Return the (X, Y) coordinate for the center point of the cell that contains the specified text.  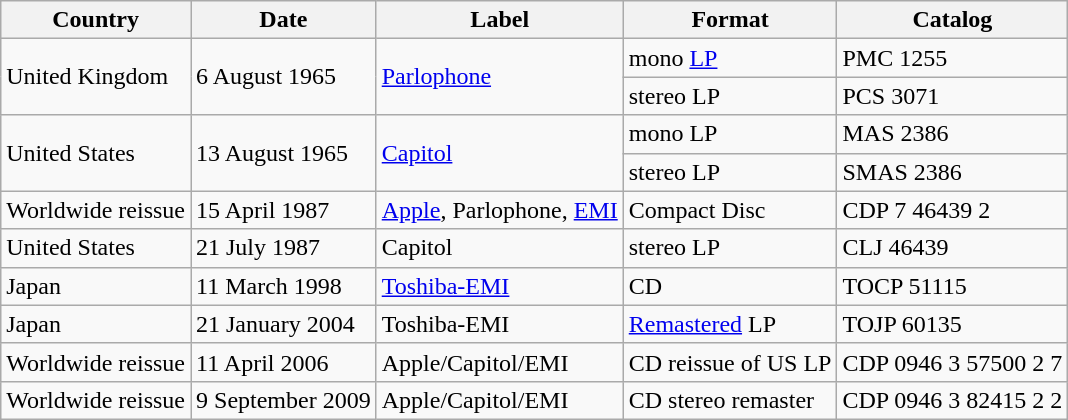
15 April 1987 (283, 210)
TOJP 60135 (952, 324)
21 July 1987 (283, 248)
Remastered LP (730, 324)
11 April 2006 (283, 362)
SMAS 2386 (952, 172)
Apple, Parlophone, EMI (500, 210)
CD stereo remaster (730, 400)
9 September 2009 (283, 400)
13 August 1965 (283, 153)
United Kingdom (96, 77)
Format (730, 20)
Date (283, 20)
6 August 1965 (283, 77)
11 March 1998 (283, 286)
PCS 3071 (952, 96)
CDP 0946 3 57500 2 7 (952, 362)
Catalog (952, 20)
CD reissue of US LP (730, 362)
Parlophone (500, 77)
PMC 1255 (952, 58)
MAS 2386 (952, 134)
CDP 0946 3 82415 2 2 (952, 400)
Compact Disc (730, 210)
CDP 7 46439 2 (952, 210)
CD (730, 286)
21 January 2004 (283, 324)
Label (500, 20)
CLJ 46439 (952, 248)
TOCP 51115 (952, 286)
Country (96, 20)
